Pinpoint the cell where the given text exists, returning its [X, Y] midpoint coordinate. 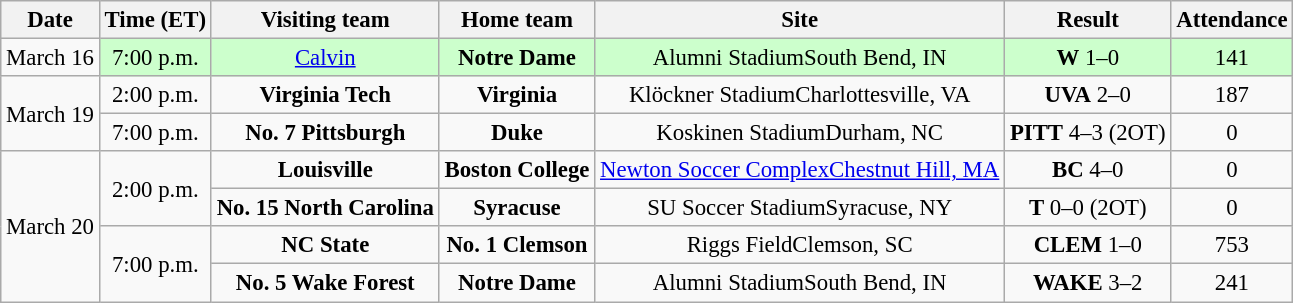
W 1–0 [1088, 58]
Klöckner StadiumCharlottesville, VA [800, 95]
Newton Soccer ComplexChestnut Hill, MA [800, 170]
Riggs FieldClemson, SC [800, 245]
141 [1232, 58]
UVA 2–0 [1088, 95]
Duke [517, 133]
No. 7 Pittsburgh [325, 133]
Attendance [1232, 20]
Date [50, 20]
Koskinen StadiumDurham, NC [800, 133]
Louisville [325, 170]
Boston College [517, 170]
PITT 4–3 (2OT) [1088, 133]
March 19 [50, 114]
753 [1232, 245]
Site [800, 20]
Home team [517, 20]
Time (ET) [155, 20]
T 0–0 (2OT) [1088, 208]
March 20 [50, 226]
March 16 [50, 58]
Virginia Tech [325, 95]
Result [1088, 20]
241 [1232, 283]
187 [1232, 95]
SU Soccer StadiumSyracuse, NY [800, 208]
Visiting team [325, 20]
No. 1 Clemson [517, 245]
CLEM 1–0 [1088, 245]
Syracuse [517, 208]
No. 15 North Carolina [325, 208]
Calvin [325, 58]
NC State [325, 245]
No. 5 Wake Forest [325, 283]
Virginia [517, 95]
WAKE 3–2 [1088, 283]
BC 4–0 [1088, 170]
